Provide the [x, y] coordinate of the cell's center where the given text is located.  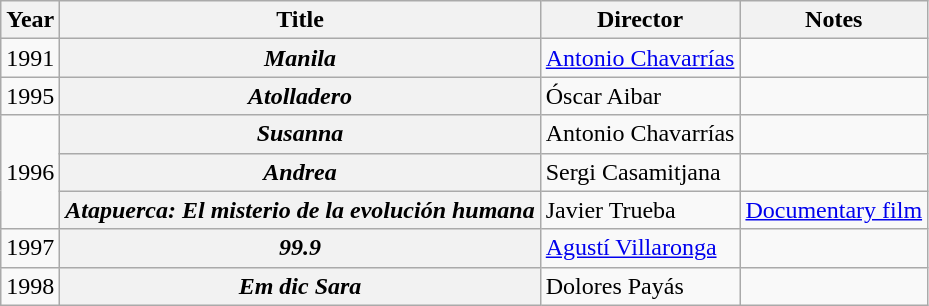
Susanna [300, 134]
Atapuerca: El misterio de la evolución humana [300, 210]
1996 [30, 172]
Andrea [300, 172]
Em dic Sara [300, 286]
Title [300, 20]
Agustí Villaronga [640, 248]
Sergi Casamitjana [640, 172]
1995 [30, 96]
Notes [834, 20]
1997 [30, 248]
Director [640, 20]
Javier Trueba [640, 210]
Year [30, 20]
99.9 [300, 248]
Atolladero [300, 96]
Dolores Payás [640, 286]
Documentary film [834, 210]
Óscar Aibar [640, 96]
1998 [30, 286]
Manila [300, 58]
1991 [30, 58]
